Detect which cell encompasses the target text, then output its (x, y) center coordinate. 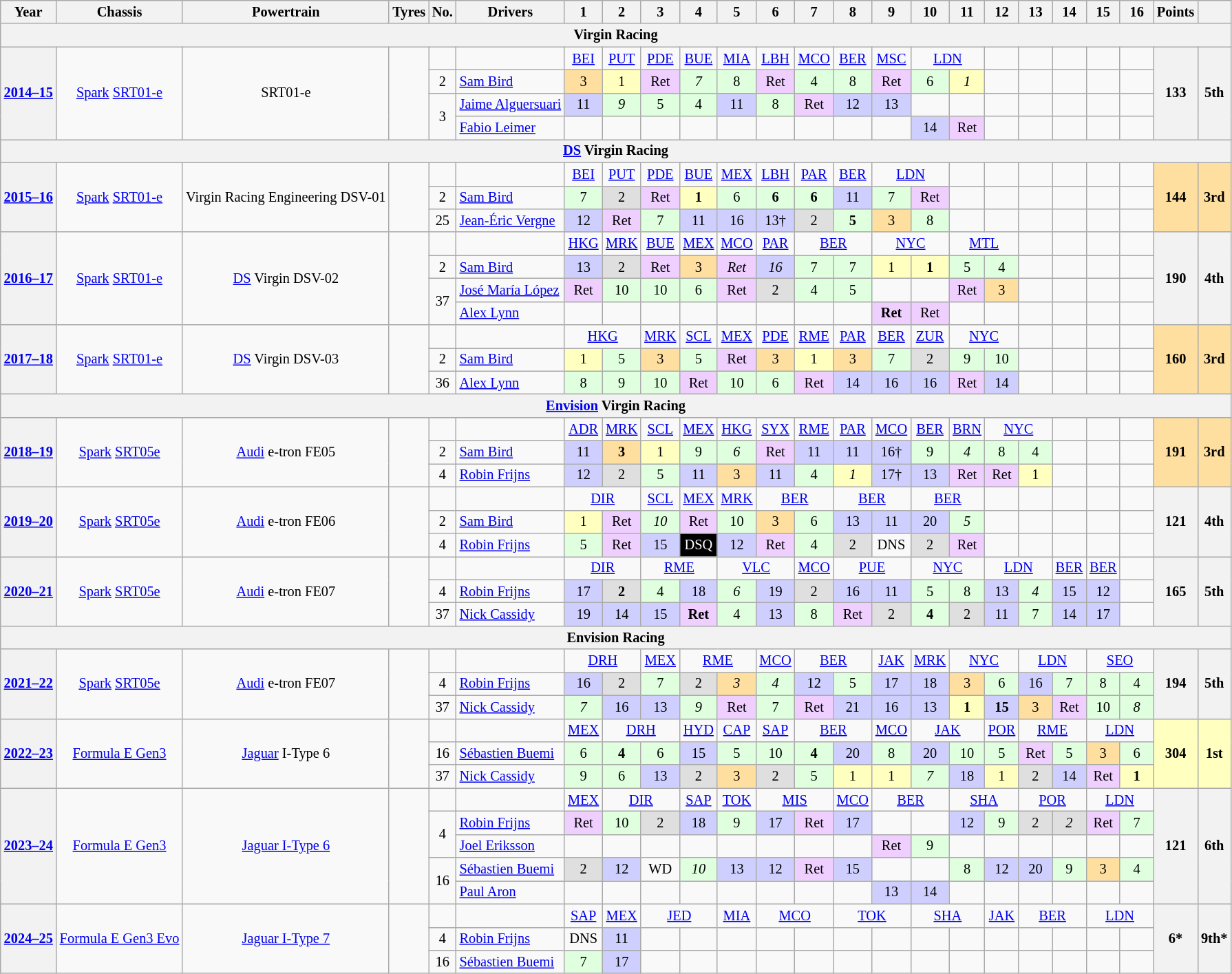
Joel Eriksson (511, 846)
191 (1176, 452)
DS Virgin DSV-02 (286, 278)
No. (443, 12)
Tyres (409, 12)
Points (1176, 12)
HYD (698, 730)
25 (443, 220)
Powertrain (286, 12)
21 (853, 707)
Envision Racing (616, 637)
2018–19 (29, 452)
DS Virgin DSV-03 (286, 359)
165 (1176, 591)
9th* (1214, 939)
ADR (584, 429)
2017–18 (29, 359)
2016–17 (29, 278)
13† (776, 220)
PUE (872, 568)
16† (891, 452)
2020–21 (29, 591)
JED (679, 915)
Virgin Racing Engineering DSV-01 (286, 197)
CAP (736, 730)
Paul Aron (511, 892)
304 (1176, 753)
Audi e-tron FE05 (286, 452)
2022–23 (29, 753)
MSC (891, 59)
Drivers (511, 12)
144 (1176, 197)
Chassis (120, 12)
2019–20 (29, 522)
Virgin Racing (616, 35)
36 (443, 383)
2023–24 (29, 846)
DSQ (698, 544)
Fabio Leimer (511, 128)
MTL (984, 244)
MIS (795, 800)
SEO (1120, 661)
José María López (511, 290)
133 (1176, 94)
6th (1214, 846)
Envision Virgin Racing (616, 405)
ZUR (930, 337)
194 (1176, 684)
2014–15 (29, 94)
Jaime Alguersuari (511, 105)
Jaguar I-Type 7 (286, 939)
Formula E Gen3 Evo (120, 939)
VLC (756, 568)
2015–16 (29, 197)
Jean-Éric Vergne (511, 220)
SYX (776, 429)
160 (1176, 359)
190 (1176, 278)
WD (660, 869)
2021–22 (29, 684)
Year (29, 12)
1st (1214, 753)
DS Virgin Racing (616, 151)
6* (1176, 939)
2024–25 (29, 939)
SRT01-e (286, 94)
Audi e-tron FE06 (286, 522)
17† (891, 475)
BRN (967, 429)
